Search for the cell housing the specified text and yield its (x, y) center coordinate. 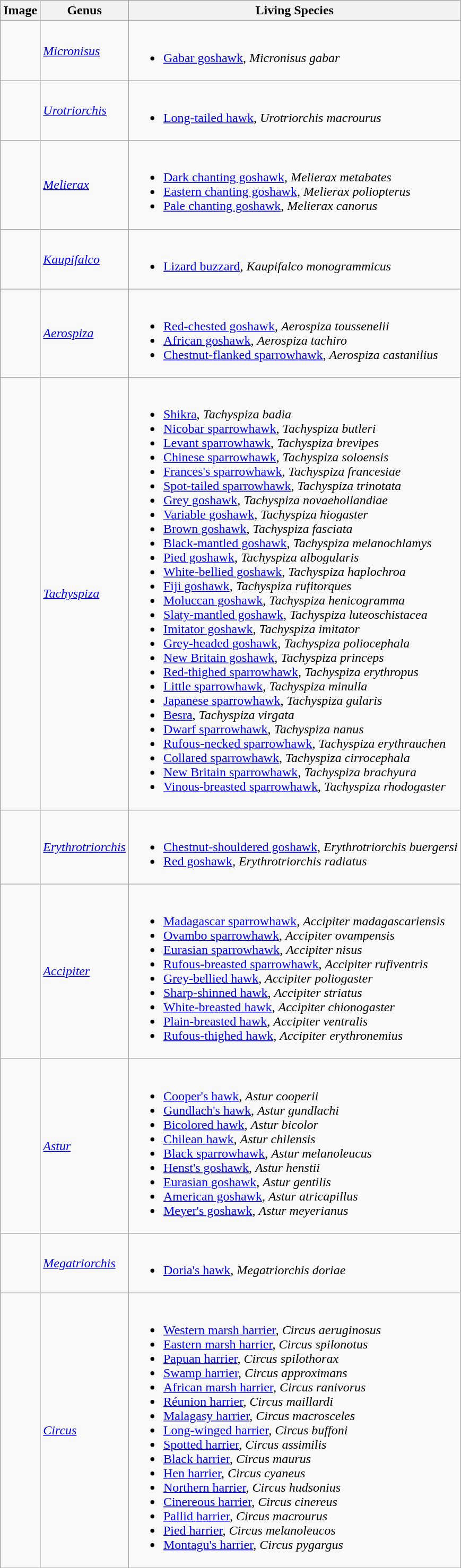
Micronisus (85, 51)
Genus (85, 11)
Astur (85, 1145)
Tachyspiza (85, 594)
Living Species (294, 11)
Image (20, 11)
Circus (85, 1430)
Urotriorchis (85, 110)
Megatriorchis (85, 1263)
Kaupifalco (85, 259)
Accipiter (85, 971)
Chestnut-shouldered goshawk, Erythrotriorchis buergersiRed goshawk, Erythrotriorchis radiatus (294, 847)
Lizard buzzard, Kaupifalco monogrammicus (294, 259)
Dark chanting goshawk, Melierax metabatesEastern chanting goshawk, Melierax poliopterusPale chanting goshawk, Melierax canorus (294, 185)
Gabar goshawk, Micronisus gabar (294, 51)
Aerospiza (85, 333)
Erythrotriorchis (85, 847)
Long-tailed hawk, Urotriorchis macrourus (294, 110)
Melierax (85, 185)
Red-chested goshawk, Aerospiza tousseneliiAfrican goshawk, Aerospiza tachiroChestnut-flanked sparrowhawk, Aerospiza castanilius (294, 333)
Doria's hawk, Megatriorchis doriae (294, 1263)
